Capture the cell that displays the provided text and extract its (X, Y) central coordinate. 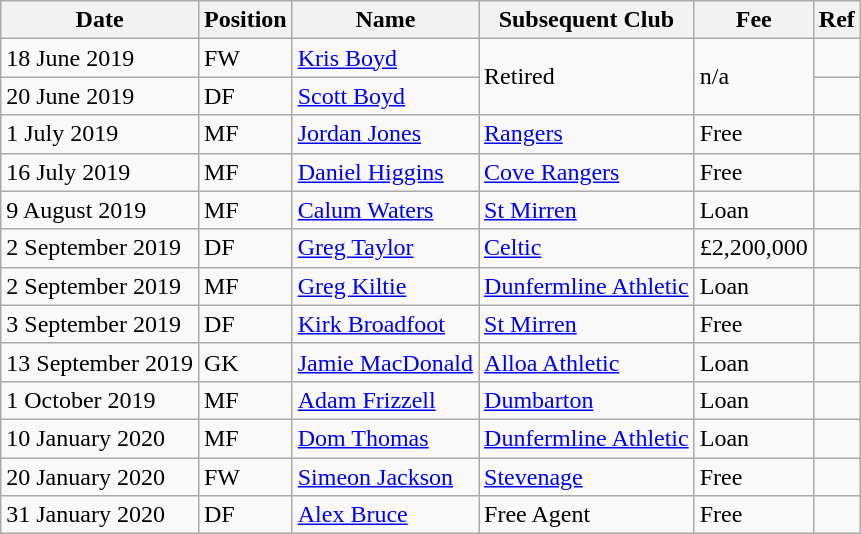
Kirk Broadfoot (385, 324)
Jordan Jones (385, 134)
1 July 2019 (100, 134)
9 August 2019 (100, 210)
Celtic (587, 248)
Daniel Higgins (385, 172)
13 September 2019 (100, 362)
Greg Kiltie (385, 286)
£2,200,000 (754, 248)
n/a (754, 77)
1 October 2019 (100, 400)
Position (245, 20)
Scott Boyd (385, 96)
Alex Bruce (385, 515)
Greg Taylor (385, 248)
Jamie MacDonald (385, 362)
Ref (836, 20)
GK (245, 362)
20 June 2019 (100, 96)
Dumbarton (587, 400)
Dom Thomas (385, 438)
Subsequent Club (587, 20)
10 January 2020 (100, 438)
Simeon Jackson (385, 477)
Alloa Athletic (587, 362)
Rangers (587, 134)
20 January 2020 (100, 477)
Retired (587, 77)
31 January 2020 (100, 515)
Kris Boyd (385, 58)
Free Agent (587, 515)
Calum Waters (385, 210)
Stevenage (587, 477)
Date (100, 20)
3 September 2019 (100, 324)
Cove Rangers (587, 172)
Fee (754, 20)
Name (385, 20)
Adam Frizzell (385, 400)
16 July 2019 (100, 172)
18 June 2019 (100, 58)
